For the text-containing cell, return its midpoint in [X, Y] coordinate format. 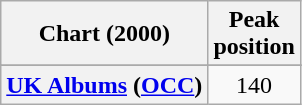
Peakposition [254, 34]
Chart (2000) [104, 34]
UK Albums (OCC) [104, 85]
140 [254, 85]
